From the cell containing the given text, extract its center point as [X, Y] coordinate. 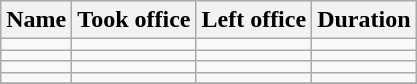
Left office [254, 20]
Duration [364, 20]
Name [36, 20]
Took office [134, 20]
